Determine the [x, y] coordinate at the center of the cell enclosing the given text.  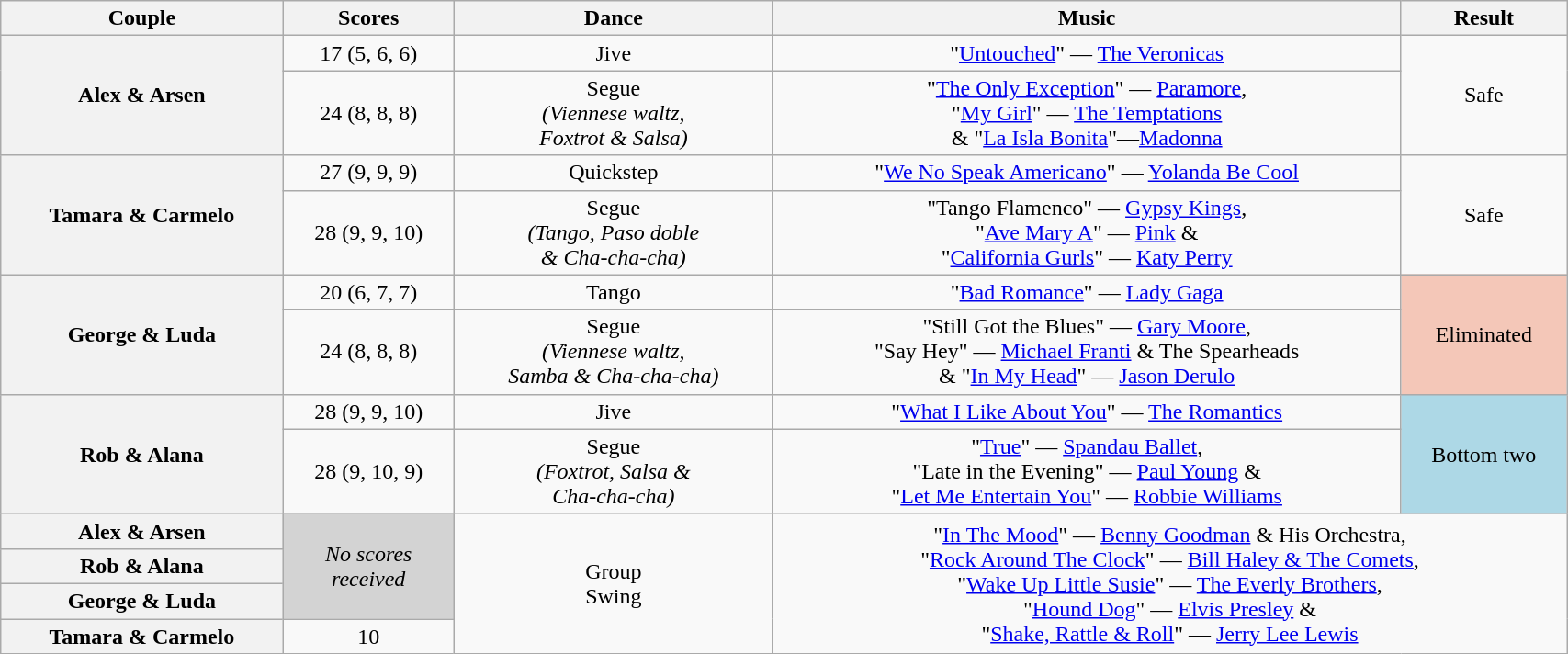
17 (5, 6, 6) [368, 53]
"We No Speak Americano" — Yolanda Be Cool [1087, 173]
"Bad Romance" — Lady Gaga [1087, 292]
Quickstep [614, 173]
28 (9, 10, 9) [368, 471]
Scores [368, 18]
"What I Like About You" — The Romantics [1087, 412]
Segue(Viennese waltz,Samba & Cha-cha-cha) [614, 352]
Eliminated [1484, 334]
"True" — Spandau Ballet,"Late in the Evening" — Paul Young &"Let Me Entertain You" — Robbie Williams [1087, 471]
"Still Got the Blues" — Gary Moore,"Say Hey" — Michael Franti & The Spearheads& "In My Head" — Jason Derulo [1087, 352]
"Untouched" — The Veronicas [1087, 53]
Tango [614, 292]
"Tango Flamenco" — Gypsy Kings,"Ave Mary A" — Pink &"California Gurls" — Katy Perry [1087, 232]
Segue(Foxtrot, Salsa &Cha-cha-cha) [614, 471]
Segue(Tango, Paso doble& Cha-cha-cha) [614, 232]
Segue(Viennese waltz,Foxtrot & Salsa) [614, 113]
27 (9, 9, 9) [368, 173]
Dance [614, 18]
20 (6, 7, 7) [368, 292]
No scoresreceived [368, 566]
"The Only Exception" — Paramore,"My Girl" — The Temptations& "La Isla Bonita"—Madonna [1087, 113]
Couple [141, 18]
Bottom two [1484, 454]
Result [1484, 18]
GroupSwing [614, 583]
Music [1087, 18]
10 [368, 637]
